Extract the [X, Y] coordinate from the center of the cell holding the provided text.  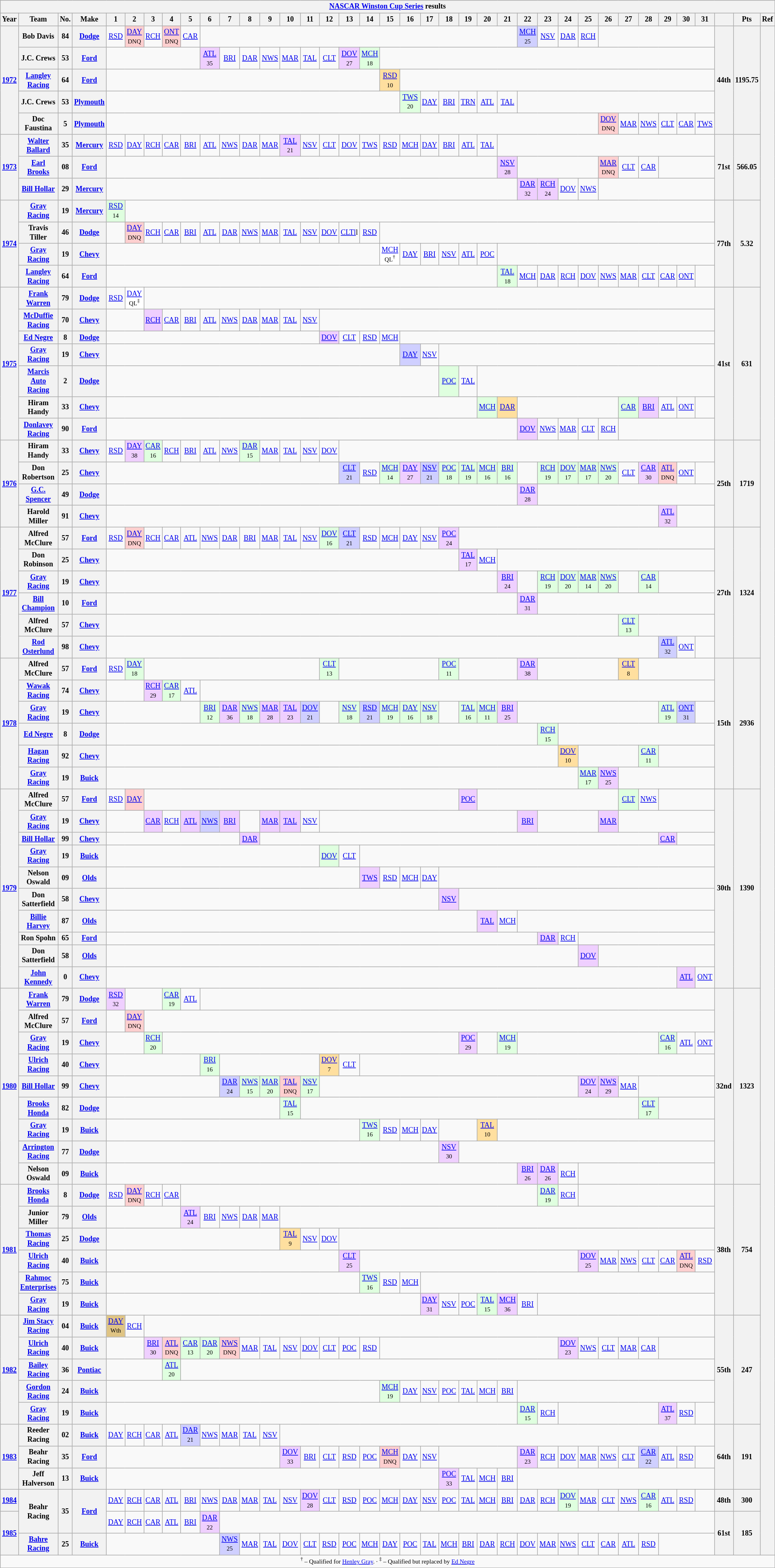
ONTDNQ [172, 37]
MCH16 [487, 473]
Pontiac [89, 1370]
25th [724, 484]
Doc Faustina [38, 124]
44th [724, 80]
DOV21 [310, 713]
Marcis Auto Racing [38, 381]
Ron Spohn [38, 939]
CAR14 [649, 582]
300 [747, 1501]
TAL18 [507, 276]
DOV27 [349, 58]
DAY27 [410, 473]
631 [747, 364]
Team [38, 19]
17 [430, 19]
11 [310, 19]
CAR13 [190, 1348]
22 [528, 19]
NWS18 [250, 713]
1979 [10, 889]
1972 [10, 80]
32nd [724, 1086]
1324 [747, 593]
Jeff Halverson [38, 1479]
CLTll [349, 233]
DAR28 [528, 495]
BRI24 [507, 582]
61st [724, 1533]
Year [10, 19]
MAR20 [270, 1086]
MCH25 [528, 37]
70 [65, 320]
27 [628, 19]
Junior Miller [38, 1217]
Bahre Racing [38, 1544]
CLT17 [649, 1108]
ATL35 [209, 58]
DAYQL‡ [134, 298]
POC33 [449, 1479]
Earl Brooks [38, 167]
Bailey Racing [38, 1370]
08 [65, 167]
1390 [747, 889]
DAR19 [548, 1195]
75 [65, 1283]
POC24 [449, 538]
RSD32 [116, 999]
CAR17 [172, 691]
MARDNQ [609, 167]
DOV24 [588, 1086]
90 [65, 429]
DAY18 [134, 669]
Bill Champion [38, 604]
DOV33 [290, 1457]
TAL16 [468, 713]
MCHQL† [390, 255]
4 [172, 19]
46 [65, 233]
DOV7 [329, 1065]
DAY38 [134, 451]
TRN [468, 102]
DAR26 [548, 1174]
CAR22 [649, 1457]
77 [65, 1152]
CLT8 [628, 669]
Rod Osterlund [38, 647]
† – Qualified for Henley Gray. · ‡ – Qualified but replaced by Ed Negre [387, 1562]
Jim Stacy Racing [38, 1326]
DAR23 [528, 1457]
98 [65, 647]
NSV30 [449, 1152]
NSV28 [507, 167]
31 [705, 19]
12 [329, 19]
RCH20 [153, 1043]
NSV17 [310, 1086]
191 [747, 1457]
1980 [10, 1086]
Pts [747, 19]
64th [724, 1457]
TAL21 [290, 145]
14 [370, 19]
DAR38 [528, 669]
CAR11 [649, 756]
30 [686, 19]
RSD14 [116, 211]
NWS20 [609, 582]
McDuffie Racing [38, 320]
Thomas Racing [38, 1239]
18 [449, 19]
1719 [747, 484]
CLT25 [349, 1261]
1 [116, 19]
ATL24 [190, 1217]
1981 [10, 1250]
Don Robertson [38, 473]
82 [65, 1108]
185 [747, 1533]
20 [487, 19]
DOV20 [568, 582]
DOV23 [568, 1348]
NSV21 [430, 473]
DOV17 [568, 473]
Wawak Racing [38, 691]
MCH14 [390, 473]
ONT31 [686, 713]
TAL9 [290, 1239]
Donlavey Racing [38, 429]
RCH15 [548, 734]
Gordon Racing [38, 1391]
71st [724, 167]
Ref [768, 19]
MAR28 [270, 713]
Make [89, 19]
CAR30 [649, 473]
02 [65, 1435]
BRI30 [153, 1348]
MCH18 [370, 58]
DAR36 [230, 713]
TAL17 [468, 560]
7 [230, 19]
74 [65, 691]
1983 [10, 1457]
15 [390, 19]
NWS 20 [609, 473]
754 [747, 1250]
DAR32 [528, 189]
1976 [10, 484]
23 [548, 19]
Rahmoc Enterprises [38, 1283]
MCHDNQ [390, 1457]
Hagan Racing [38, 756]
RSD21 [370, 713]
247 [747, 1369]
1978 [10, 724]
38th [724, 1250]
9 [270, 19]
6 [209, 19]
DAR24 [230, 1086]
CAR19 [172, 999]
POC11 [449, 669]
1977 [10, 593]
Bob Davis [38, 37]
55th [724, 1369]
DAY31 [430, 1305]
NWSDNQ [230, 1348]
MCH11 [487, 713]
16 [410, 19]
15th [724, 724]
MCH36 [507, 1305]
DAY16 [410, 713]
DOV25 [588, 1261]
DAYWth [116, 1326]
DOV10 [568, 756]
POC18 [449, 473]
ATL37 [668, 1413]
POC29 [468, 1043]
Arrington Racing [38, 1152]
BRI16 [209, 1065]
TAL23 [290, 713]
36 [65, 1370]
Don Robinson [38, 560]
566.05 [747, 167]
DAR20 [209, 1348]
DOV28 [310, 1501]
NWS15 [250, 1086]
RCH 19 [548, 473]
49 [65, 495]
1973 [10, 167]
3 [153, 19]
DAR22 [209, 1522]
RSD10 [390, 80]
1985 [10, 1533]
1323 [747, 1086]
G.C. Spencer [38, 495]
John Kennedy [38, 978]
TWS20 [410, 102]
DOV19 [568, 1501]
BRI26 [528, 1174]
92 [65, 756]
48th [724, 1501]
ATL19 [668, 713]
1982 [10, 1369]
1974 [10, 244]
30th [724, 889]
21 [507, 19]
1975 [10, 364]
No. [65, 19]
BRI25 [507, 713]
MAR14 [588, 582]
TAL19 [468, 473]
1984 [10, 1501]
5.32 [747, 244]
Travis Tiller [38, 233]
BRI 16 [507, 473]
TAL10 [487, 1130]
41st [724, 364]
65 [65, 939]
NASCAR Winston Cup Series results [387, 6]
RCH29 [153, 691]
1195.75 [747, 80]
Billie Harvey [38, 921]
27th [724, 593]
0 [65, 978]
DOV16 [329, 538]
04 [65, 1326]
NWS29 [609, 1086]
DAR31 [528, 604]
87 [65, 921]
28 [649, 19]
91 [65, 516]
2936 [747, 724]
77th [724, 244]
DAR21 [190, 1435]
Harold Miller [38, 516]
Reeder Racing [38, 1435]
DOVDNQ [609, 124]
Walter Ballard [38, 145]
84 [65, 37]
RCH24 [548, 189]
26 [609, 19]
TALDNQ [290, 1086]
BRI12 [209, 713]
RCH19 [548, 582]
ATL20 [172, 1370]
